Capture the cell that displays the provided text and extract its [X, Y] central coordinate. 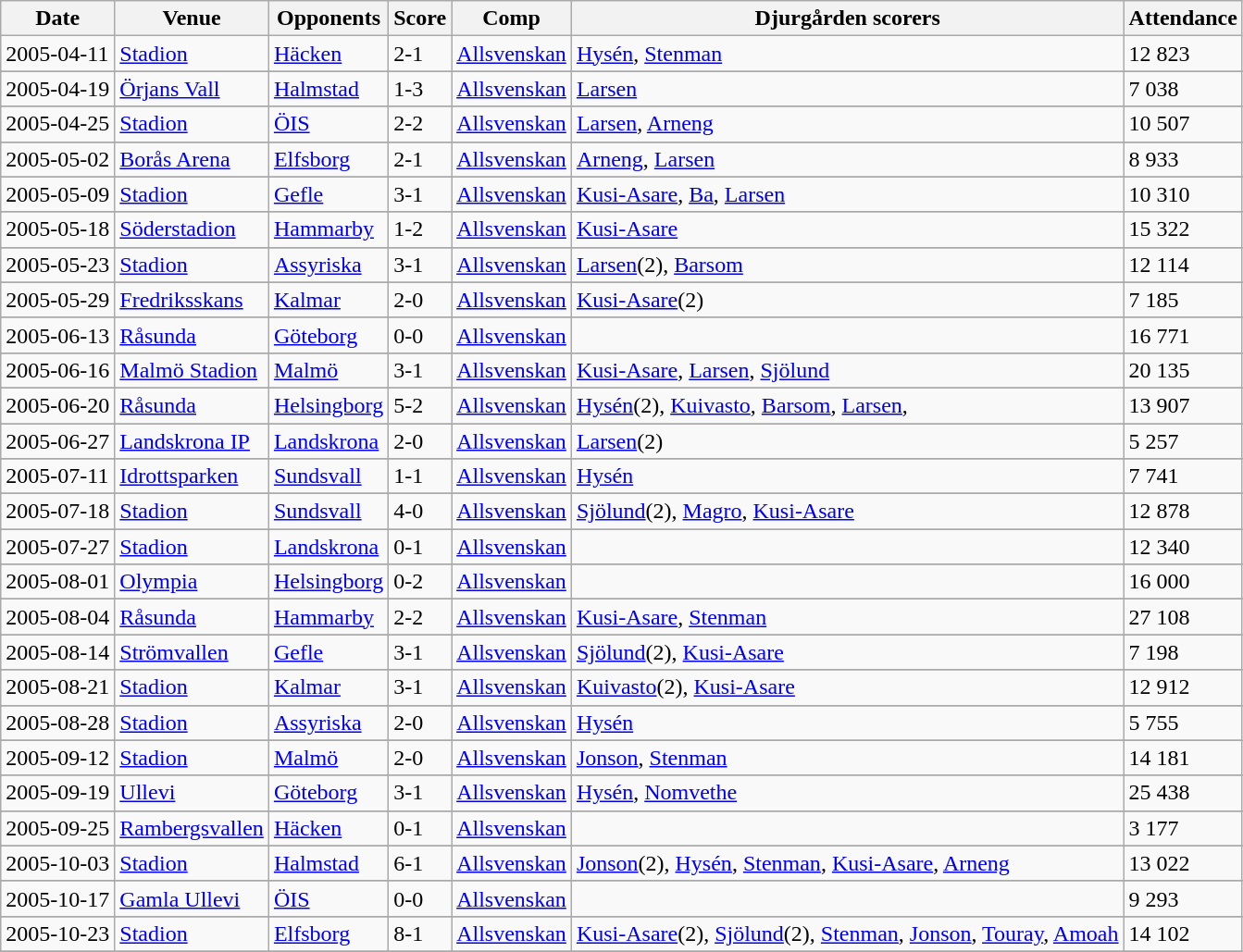
2005-05-09 [57, 194]
2005-06-20 [57, 405]
Sjölund(2), Magro, Kusi-Asare [848, 512]
Opponents [328, 19]
Fredriksskans [193, 300]
2005-07-18 [57, 512]
Söderstadion [193, 229]
4-0 [420, 512]
16 771 [1183, 335]
2005-07-27 [57, 547]
1-2 [420, 229]
3 177 [1183, 828]
12 823 [1183, 54]
2005-06-13 [57, 335]
8 933 [1183, 159]
Larsen(2) [848, 441]
2005-10-17 [57, 898]
2005-05-18 [57, 229]
Larsen [848, 89]
7 198 [1183, 652]
15 322 [1183, 229]
Kusi-Asare, Larsen, Sjölund [848, 370]
2005-04-19 [57, 89]
16 000 [1183, 582]
Larsen(2), Barsom [848, 265]
2005-08-28 [57, 723]
2005-08-14 [57, 652]
Landskrona IP [193, 441]
2005-10-03 [57, 863]
12 878 [1183, 512]
2005-09-12 [57, 758]
Hysén, Stenman [848, 54]
Örjans Vall [193, 89]
2005-05-02 [57, 159]
Venue [193, 19]
10 310 [1183, 194]
20 135 [1183, 370]
Kusi-Asare(2), Sjölund(2), Stenman, Jonson, Touray, Amoah [848, 933]
Attendance [1183, 19]
Sjölund(2), Kusi-Asare [848, 652]
2005-05-23 [57, 265]
5-2 [420, 405]
Olympia [193, 582]
Hysén(2), Kuivasto, Barsom, Larsen, [848, 405]
2005-09-19 [57, 793]
14 102 [1183, 933]
Ullevi [193, 793]
7 038 [1183, 89]
2005-07-11 [57, 476]
Djurgården scorers [848, 19]
5 257 [1183, 441]
Kusi-Asare(2) [848, 300]
1-1 [420, 476]
2005-06-16 [57, 370]
Rambergsvallen [193, 828]
Arneng, Larsen [848, 159]
25 438 [1183, 793]
Jonson(2), Hysén, Stenman, Kusi-Asare, Arneng [848, 863]
6-1 [420, 863]
Date [57, 19]
1-3 [420, 89]
Malmö Stadion [193, 370]
14 181 [1183, 758]
12 340 [1183, 547]
2005-08-04 [57, 617]
Kusi-Asare, Ba, Larsen [848, 194]
Strömvallen [193, 652]
Gamla Ullevi [193, 898]
Hysén, Nomvethe [848, 793]
5 755 [1183, 723]
12 912 [1183, 687]
2005-08-21 [57, 687]
Comp [512, 19]
0-2 [420, 582]
2005-04-11 [57, 54]
7 185 [1183, 300]
Kusi-Asare, Stenman [848, 617]
10 507 [1183, 124]
Kusi-Asare [848, 229]
13 022 [1183, 863]
Borås Arena [193, 159]
7 741 [1183, 476]
9 293 [1183, 898]
27 108 [1183, 617]
Kuivasto(2), Kusi-Asare [848, 687]
Idrottsparken [193, 476]
2005-06-27 [57, 441]
13 907 [1183, 405]
2005-10-23 [57, 933]
12 114 [1183, 265]
2005-09-25 [57, 828]
Jonson, Stenman [848, 758]
8-1 [420, 933]
2005-08-01 [57, 582]
Larsen, Arneng [848, 124]
Score [420, 19]
2005-04-25 [57, 124]
2005-05-29 [57, 300]
